Return (X, Y) of the center of cell containing provided text 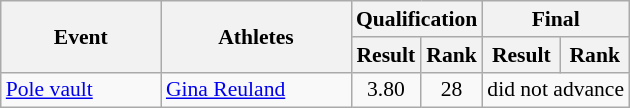
Qualification (416, 19)
Athletes (256, 36)
Final (556, 19)
did not advance (556, 90)
Gina Reuland (256, 90)
3.80 (386, 90)
Pole vault (81, 90)
Event (81, 36)
28 (452, 90)
